Find where the given text appears and provide that cell's center as (X, Y) coordinate. 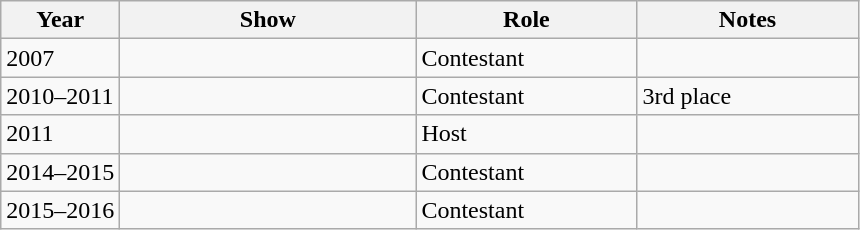
2015–2016 (60, 210)
Role (526, 20)
2010–2011 (60, 96)
Show (268, 20)
3rd place (748, 96)
Notes (748, 20)
2014–2015 (60, 172)
2011 (60, 134)
Host (526, 134)
2007 (60, 58)
Year (60, 20)
